Locate the cell with the specified text and output its [x, y] center coordinate. 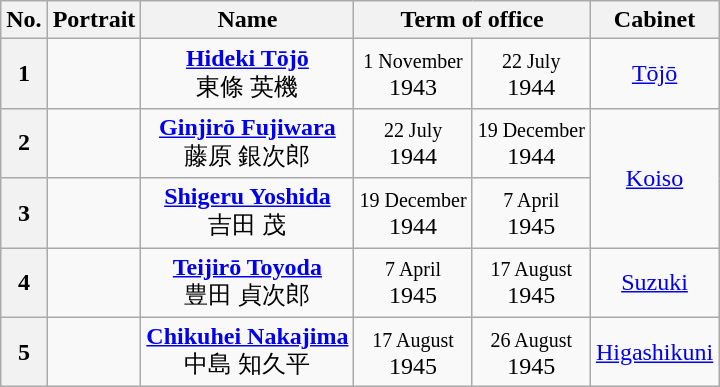
Portrait [94, 20]
Hideki Tōjō東條 英機 [248, 74]
Term of office [472, 20]
26 August1945 [531, 352]
Higashikuni [654, 352]
Teijirō Toyoda豊田 貞次郎 [248, 283]
Chikuhei Nakajima中島 知久平 [248, 352]
Shigeru Yoshida吉田 茂 [248, 213]
3 [24, 213]
Ginjirō Fujiwara藤原 銀次郎 [248, 143]
No. [24, 20]
Suzuki [654, 283]
2 [24, 143]
Tōjō [654, 74]
1 November1943 [413, 74]
Name [248, 20]
Cabinet [654, 20]
Koiso [654, 178]
4 [24, 283]
5 [24, 352]
1 [24, 74]
